Extract the (X, Y) coordinate from the center of the cell holding the provided text.  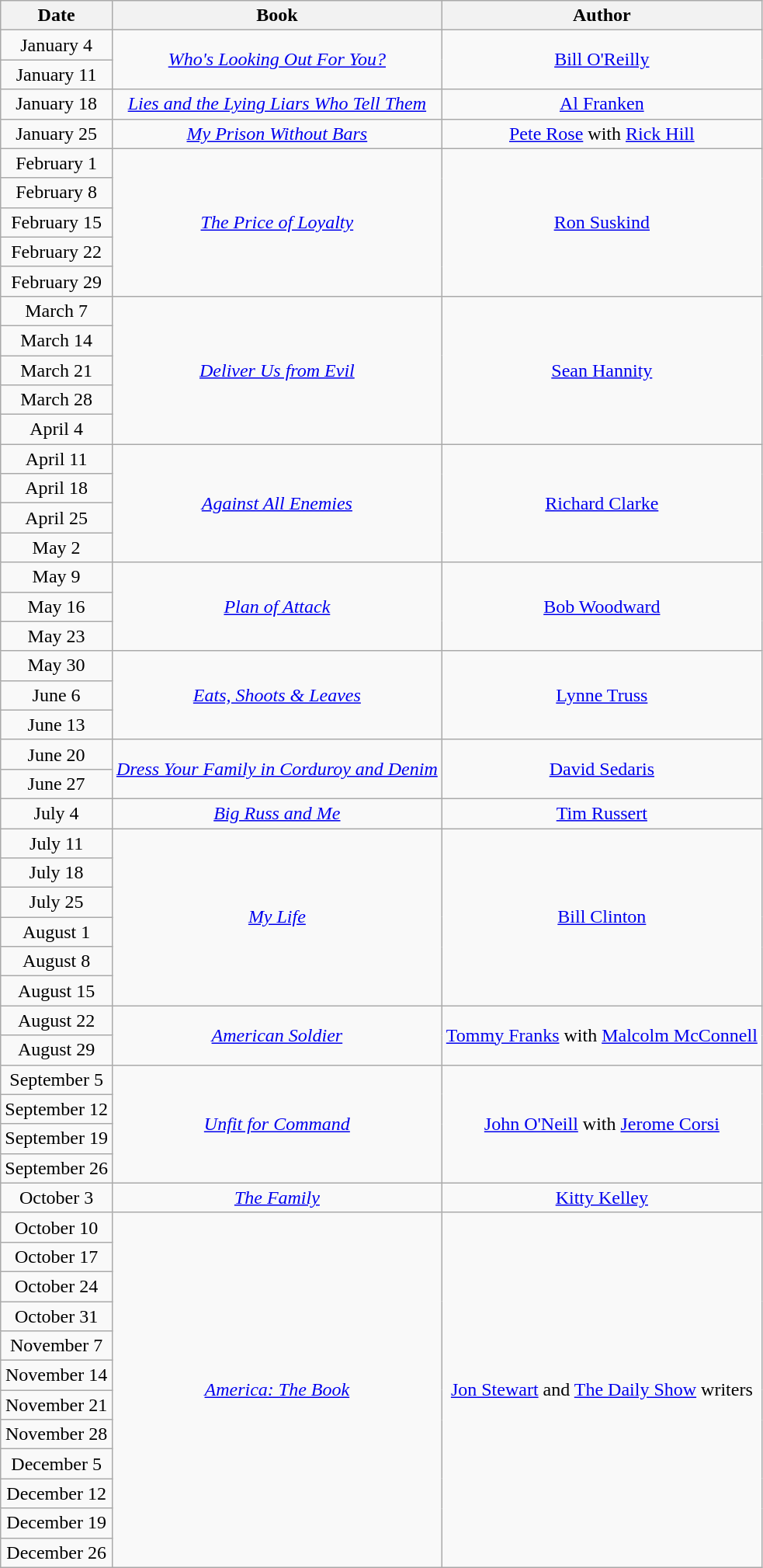
April 4 (57, 429)
Bill O'Reilly (602, 60)
Date (57, 16)
July 11 (57, 843)
Eats, Shoots & Leaves (276, 695)
March 7 (57, 311)
Bill Clinton (602, 916)
David Sedaris (602, 769)
January 4 (57, 45)
October 17 (57, 1257)
August 1 (57, 932)
April 11 (57, 459)
June 20 (57, 754)
September 12 (57, 1109)
April 25 (57, 518)
June 27 (57, 784)
The Family (276, 1198)
February 22 (57, 252)
Lynne Truss (602, 695)
November 21 (57, 1405)
John O'Neill with Jerome Corsi (602, 1124)
September 19 (57, 1139)
Dress Your Family in Corduroy and Denim (276, 769)
America: The Book (276, 1390)
American Soldier (276, 1035)
May 23 (57, 636)
May 30 (57, 666)
My Prison Without Bars (276, 134)
September 26 (57, 1168)
January 11 (57, 75)
Ron Suskind (602, 222)
February 8 (57, 193)
February 1 (57, 163)
Book (276, 16)
October 10 (57, 1227)
February 15 (57, 222)
Tim Russert (602, 813)
October 24 (57, 1286)
November 28 (57, 1434)
June 13 (57, 725)
May 9 (57, 577)
August 22 (57, 1020)
Who's Looking Out For You? (276, 60)
July 18 (57, 873)
Deliver Us from Evil (276, 370)
Unfit for Command (276, 1124)
Tommy Franks with Malcolm McConnell (602, 1035)
Author (602, 16)
January 18 (57, 104)
January 25 (57, 134)
March 28 (57, 400)
August 15 (57, 991)
December 19 (57, 1523)
June 6 (57, 695)
December 5 (57, 1464)
December 12 (57, 1493)
May 16 (57, 607)
October 3 (57, 1198)
February 29 (57, 281)
The Price of Loyalty (276, 222)
Plan of Attack (276, 607)
Lies and the Lying Liars Who Tell Them (276, 104)
My Life (276, 916)
Kitty Kelley (602, 1198)
Richard Clarke (602, 503)
April 18 (57, 488)
Sean Hannity (602, 370)
December 26 (57, 1552)
August 8 (57, 961)
July 25 (57, 902)
November 14 (57, 1375)
March 21 (57, 370)
Pete Rose with Rick Hill (602, 134)
Against All Enemies (276, 503)
September 5 (57, 1080)
May 2 (57, 548)
March 14 (57, 340)
Big Russ and Me (276, 813)
Al Franken (602, 104)
November 7 (57, 1346)
October 31 (57, 1316)
July 4 (57, 813)
August 29 (57, 1050)
Jon Stewart and The Daily Show writers (602, 1390)
Bob Woodward (602, 607)
